Find where the given text appears and provide that cell's center as (X, Y) coordinate. 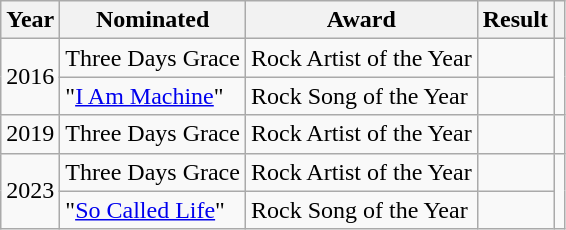
"I Am Machine" (153, 96)
Year (30, 20)
"So Called Life" (153, 210)
2023 (30, 191)
2016 (30, 77)
2019 (30, 134)
Nominated (153, 20)
Result (515, 20)
Award (361, 20)
